Scan for the cell matching the given text and deliver its [X, Y] coordinate at center. 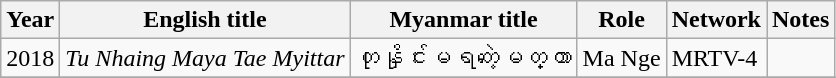
Network [716, 20]
တုနှိုင်းမရတဲ့မေတ္တာ [464, 58]
Ma Nge [622, 58]
Tu Nhaing Maya Tae Myittar [205, 58]
MRTV-4 [716, 58]
Role [622, 20]
Notes [800, 20]
Year [30, 20]
2018 [30, 58]
English title [205, 20]
Myanmar title [464, 20]
